Pinpoint the cell where the given text exists, returning its (x, y) midpoint coordinate. 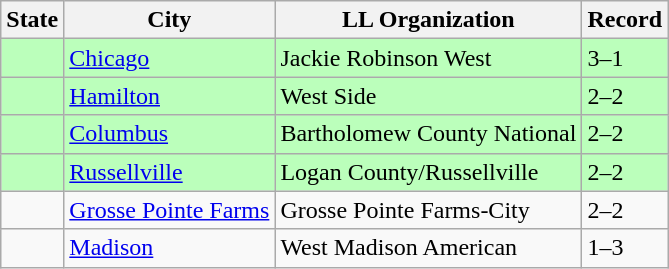
Chicago (170, 58)
LL Organization (428, 20)
Grosse Pointe Farms-City (428, 210)
State (32, 20)
Logan County/Russellville (428, 172)
Hamilton (170, 96)
3–1 (625, 58)
Madison (170, 248)
Russellville (170, 172)
Bartholomew County National (428, 134)
Jackie Robinson West (428, 58)
1–3 (625, 248)
City (170, 20)
Columbus (170, 134)
West Madison American (428, 248)
Record (625, 20)
West Side (428, 96)
Grosse Pointe Farms (170, 210)
